Capture the cell that displays the provided text and extract its [X, Y] central coordinate. 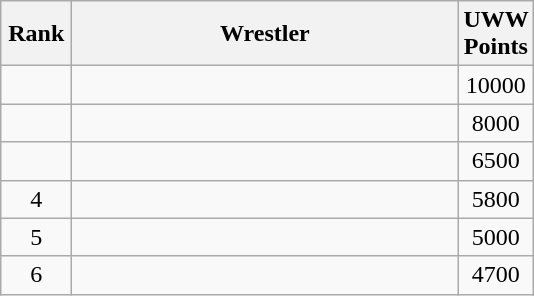
8000 [496, 123]
6500 [496, 161]
6 [36, 275]
5800 [496, 199]
4 [36, 199]
Rank [36, 34]
UWW Points [496, 34]
Wrestler [265, 34]
5 [36, 237]
5000 [496, 237]
4700 [496, 275]
10000 [496, 85]
